Determine the [x, y] coordinate at the center of the cell enclosing the given text.  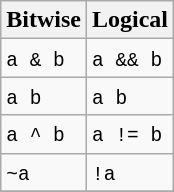
a & b [44, 58]
Bitwise [44, 20]
!a [130, 172]
~a [44, 172]
a ^ b [44, 134]
Logical [130, 20]
a != b [130, 134]
a && b [130, 58]
